Provide the [x, y] coordinate of the cell's center where the given text is located.  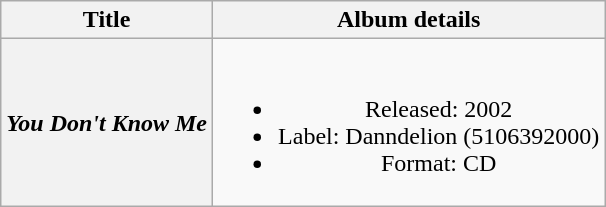
Album details [409, 20]
Released: 2002Label: Danndelion (5106392000)Format: CD [409, 122]
You Don't Know Me [107, 122]
Title [107, 20]
